Provide the [x, y] coordinate of the cell's center where the given text is located.  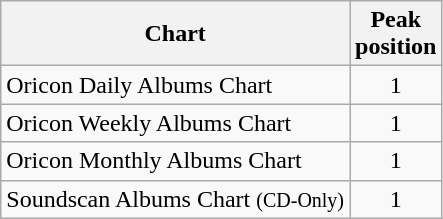
Chart [176, 34]
Oricon Weekly Albums Chart [176, 123]
Oricon Daily Albums Chart [176, 85]
Oricon Monthly Albums Chart [176, 161]
Peak position [396, 34]
Soundscan Albums Chart (CD-Only) [176, 199]
